Pinpoint the cell where the given text exists, returning its (x, y) midpoint coordinate. 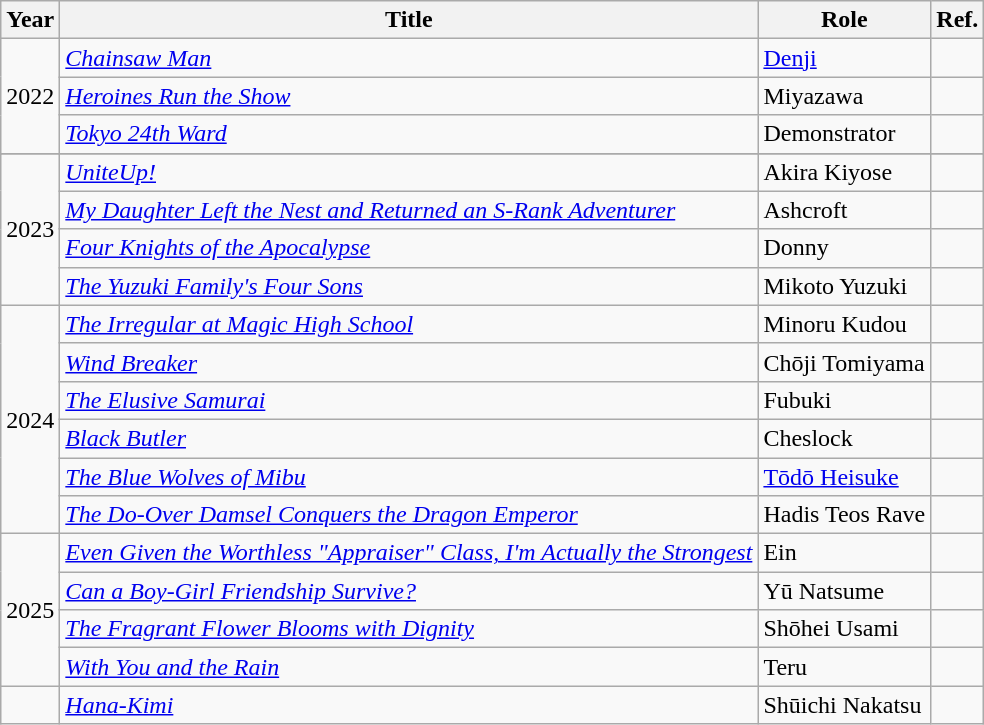
Can a Boy-Girl Friendship Survive? (409, 591)
Chainsaw Man (409, 58)
Donny (844, 248)
Yū Natsume (844, 591)
The Yuzuki Family's Four Sons (409, 286)
2025 (30, 610)
2022 (30, 96)
Ashcroft (844, 210)
Denji (844, 58)
My Daughter Left the Nest and Returned an S-Rank Adventurer (409, 210)
Tokyo 24th Ward (409, 134)
Wind Breaker (409, 362)
Shūichi Nakatsu (844, 705)
Ein (844, 553)
2024 (30, 419)
Ref. (958, 20)
Hana-Kimi (409, 705)
Demonstrator (844, 134)
Four Knights of the Apocalypse (409, 248)
Year (30, 20)
Akira Kiyose (844, 172)
The Fragrant Flower Blooms with Dignity (409, 629)
Shōhei Usami (844, 629)
Miyazawa (844, 96)
Hadis Teos Rave (844, 515)
UniteUp! (409, 172)
The Blue Wolves of Mibu (409, 477)
Mikoto Yuzuki (844, 286)
Fubuki (844, 400)
Minoru Kudou (844, 324)
Cheslock (844, 438)
Black Butler (409, 438)
Tōdō Heisuke (844, 477)
Even Given the Worthless "Appraiser" Class, I'm Actually the Strongest (409, 553)
The Elusive Samurai (409, 400)
Heroines Run the Show (409, 96)
2023 (30, 229)
The Do-Over Damsel Conquers the Dragon Emperor (409, 515)
With You and the Rain (409, 667)
Chōji Tomiyama (844, 362)
Title (409, 20)
Role (844, 20)
The Irregular at Magic High School (409, 324)
Teru (844, 667)
